Locate the cell with the specified text and output its (x, y) center coordinate. 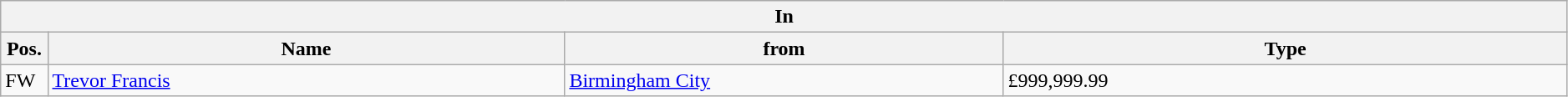
Pos. (24, 48)
Trevor Francis (306, 80)
Type (1285, 48)
In (784, 17)
FW (24, 80)
£999,999.99 (1285, 80)
Name (306, 48)
from (784, 48)
Birmingham City (784, 80)
